Detect which cell encompasses the target text, then output its [x, y] center coordinate. 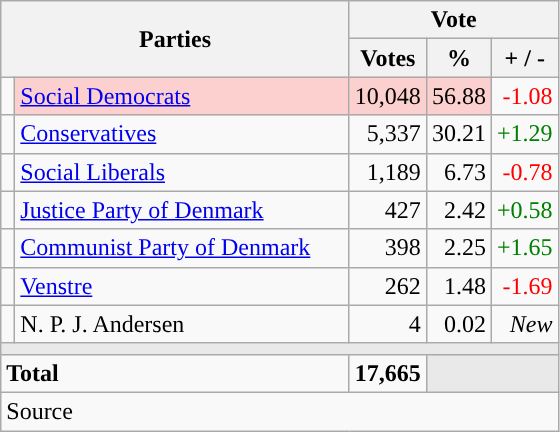
Votes [388, 58]
2.25 [458, 248]
1,189 [388, 172]
5,337 [388, 134]
-1.69 [524, 286]
Communist Party of Denmark [182, 248]
Social Democrats [182, 96]
1.48 [458, 286]
% [458, 58]
427 [388, 210]
10,048 [388, 96]
+0.58 [524, 210]
+ / - [524, 58]
6.73 [458, 172]
4 [388, 324]
-0.78 [524, 172]
Total [176, 373]
262 [388, 286]
Vote [454, 20]
Social Liberals [182, 172]
398 [388, 248]
-1.08 [524, 96]
56.88 [458, 96]
0.02 [458, 324]
N. P. J. Andersen [182, 324]
Parties [176, 39]
2.42 [458, 210]
Venstre [182, 286]
+1.29 [524, 134]
+1.65 [524, 248]
17,665 [388, 373]
New [524, 324]
Conservatives [182, 134]
Justice Party of Denmark [182, 210]
Source [280, 411]
30.21 [458, 134]
